Pinpoint the cell where the given text exists, returning its (X, Y) midpoint coordinate. 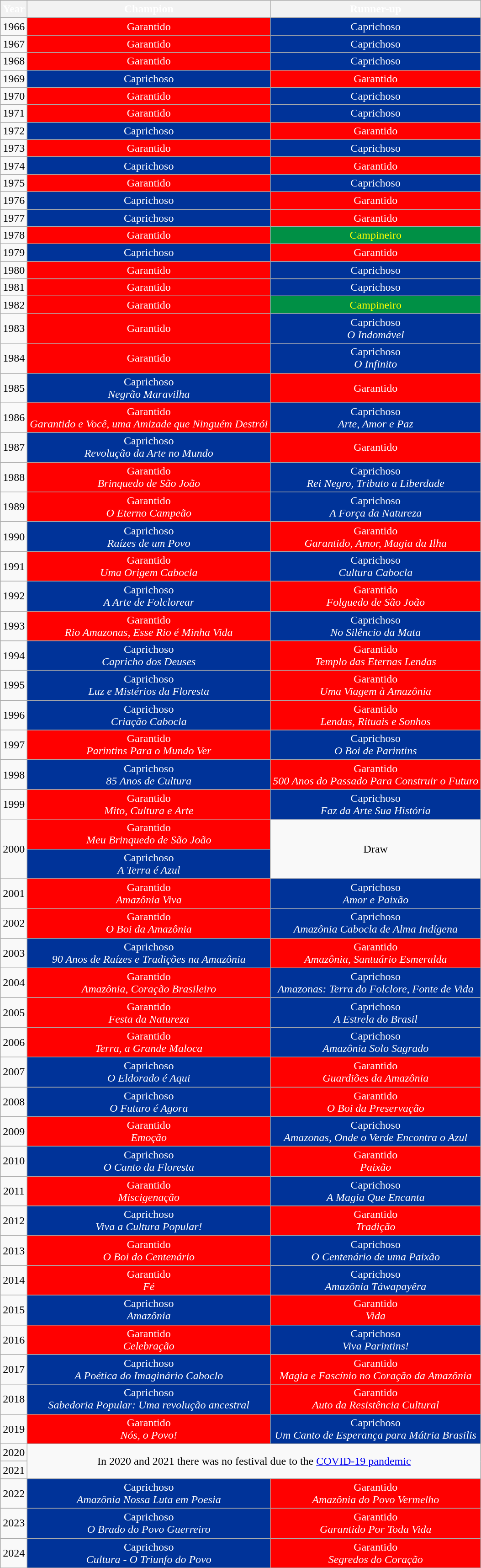
CaprichosoAmazonas, Onde o Verde Encontra o Azul (375, 1132)
CaprichosoAmazônia Cabocla de Alma Indígena (375, 923)
CaprichosoRaízes de um Povo (149, 537)
2021 (14, 1470)
GarantidoO Eterno Campeão (149, 507)
2009 (14, 1132)
1989 (14, 507)
2010 (14, 1161)
1988 (14, 477)
CaprichosoSabedoria Popular: Uma revolução ancestral (149, 1399)
1967 (14, 44)
1998 (14, 774)
GarantidoO Boi da Preservação (375, 1102)
GarantidoGarantido Por Toda Vida (375, 1523)
CaprichosoFaz da Arte Sua História (375, 805)
GarantidoTerra, a Grande Maloca (149, 1042)
GarantidoFolguedo de São João (375, 596)
2002 (14, 923)
GarantidoAuto da Resistência Cultural (375, 1399)
1966 (14, 27)
GarantidoO Boi do Centenário (149, 1251)
2013 (14, 1251)
GarantidoLendas, Rituais e Sonhos (375, 715)
2006 (14, 1042)
2016 (14, 1339)
1996 (14, 715)
CaprichosoO Boi de Parintins (375, 745)
CaprichosoArte, Amor e Paz (375, 418)
2023 (14, 1523)
2011 (14, 1191)
GarantidoUma Viagem à Amazônia (375, 686)
CaprichosoLuz e Mistérios da Floresta (149, 686)
GarantidoGarantido e Você, uma Amizade que Ninguém Destrói (149, 418)
GarantidoVida (375, 1310)
CaprichosoNegrão Maravilha (149, 388)
1972 (14, 131)
CaprichosoO Canto da Floresta (149, 1161)
2019 (14, 1429)
GarantidoUma Origem Cabocla (149, 566)
GarantidoFesta da Natureza (149, 1012)
2024 (14, 1552)
CaprichosoA Estrela do Brasil (375, 1012)
2003 (14, 953)
2008 (14, 1102)
CaprichosoAmazônia Táwapayêra (375, 1280)
CaprichosoCultura - O Triunfo do Povo (149, 1552)
CaprichosoAmazonas: Terra do Folclore, Fonte de Vida (375, 983)
CaprichosoA Terra é Azul (149, 864)
CaprichosoO Futuro é Agora (149, 1102)
2000 (14, 849)
2015 (14, 1310)
CaprichosoAmazônia Solo Sagrado (375, 1042)
GarantidoAmazônia, Santuário Esmeralda (375, 953)
In 2020 and 2021 there was no festival due to the COVID-19 pandemic (254, 1461)
1997 (14, 745)
GarantidoAmazônia, Coração Brasileiro (149, 983)
GarantidoBrinquedo de São João (149, 477)
GarantidoMagia e Fascínio no Coração da Amazônia (375, 1370)
1991 (14, 566)
CaprichosoCultura Cabocla (375, 566)
CaprichosoCapricho dos Deuses (149, 656)
GarantidoGarantido, Amor, Magia da Ilha (375, 537)
Champion (149, 9)
1992 (14, 596)
1975 (14, 183)
2005 (14, 1012)
CaprichosoO Infinito (375, 358)
1987 (14, 447)
1979 (14, 253)
1993 (14, 625)
Runner-up (375, 9)
CaprichosoNo Silêncio da Mata (375, 625)
2017 (14, 1370)
1982 (14, 305)
CaprichosoO Indomável (375, 328)
1985 (14, 388)
CaprichosoRei Negro, Tributo a Liberdade (375, 477)
CaprichosoCriação Cabocla (149, 715)
1981 (14, 288)
CaprichosoA Força da Natureza (375, 507)
1976 (14, 200)
GarantidoAmazônia Viva (149, 893)
1968 (14, 61)
GarantidoPaixão (375, 1161)
CaprichosoA Magia Que Encanta (375, 1191)
CaprichosoO Brado do Povo Guerreiro (149, 1523)
CaprichosoO Eldorado é Aqui (149, 1072)
GarantidoTemplo das Eternas Lendas (375, 656)
GarantidoSegredos do Coração (375, 1552)
Draw (375, 849)
1984 (14, 358)
1999 (14, 805)
GarantidoAmazônia do Povo Vermelho (375, 1493)
1973 (14, 148)
2018 (14, 1399)
GarantidoGuardiões da Amazônia (375, 1072)
1970 (14, 96)
GarantidoTradição (375, 1221)
CaprichosoA Arte de Folclorear (149, 596)
2014 (14, 1280)
GarantidoCelebração (149, 1339)
GarantidoMito, Cultura e Arte (149, 805)
1990 (14, 537)
GarantidoNós, o Povo! (149, 1429)
GarantidoFé (149, 1280)
1980 (14, 270)
2004 (14, 983)
1978 (14, 235)
1994 (14, 656)
1986 (14, 418)
CaprichosoA Poética do Imaginário Caboclo (149, 1370)
2020 (14, 1452)
Garantido500 Anos do Passado Para Construir o Futuro (375, 774)
Caprichoso85 Anos de Cultura (149, 774)
1971 (14, 113)
CaprichosoRevolução da Arte no Mundo (149, 447)
1969 (14, 79)
2001 (14, 893)
CaprichosoViva Parintins! (375, 1339)
GarantidoO Boi da Amazônia (149, 923)
Year (14, 9)
GarantidoRio Amazonas, Esse Rio é Minha Vida (149, 625)
1974 (14, 165)
GarantidoParintins Para o Mundo Ver (149, 745)
CaprichosoAmazônia Nossa Luta em Poesia (149, 1493)
CaprichosoAmazônia (149, 1310)
CaprichosoAmor e Paixão (375, 893)
1995 (14, 686)
1983 (14, 328)
GarantidoEmoção (149, 1132)
Caprichoso90 Anos de Raízes e Tradições na Amazônia (149, 953)
2012 (14, 1221)
CaprichosoUm Canto de Esperança para Mátria Brasilis (375, 1429)
GarantidoMeu Brinquedo de São João (149, 834)
2007 (14, 1072)
CaprichosoViva a Cultura Popular! (149, 1221)
2022 (14, 1493)
GarantidoMiscigenação (149, 1191)
CaprichosoO Centenário de uma Paixão (375, 1251)
1977 (14, 218)
